Output the [x, y] coordinate of the center of the cell containing the given text.  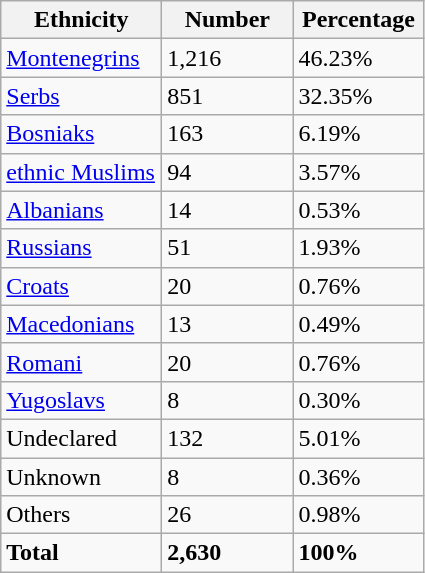
Others [82, 515]
0.53% [358, 210]
Montenegrins [82, 58]
32.35% [358, 96]
163 [228, 134]
Ethnicity [82, 20]
46.23% [358, 58]
94 [228, 172]
Number [228, 20]
3.57% [358, 172]
0.36% [358, 477]
1,216 [228, 58]
Percentage [358, 20]
13 [228, 324]
Macedonians [82, 324]
Albanians [82, 210]
Bosniaks [82, 134]
Yugoslavs [82, 400]
6.19% [358, 134]
14 [228, 210]
Croats [82, 286]
Romani [82, 362]
Total [82, 553]
51 [228, 248]
Russians [82, 248]
2,630 [228, 553]
0.30% [358, 400]
Undeclared [82, 438]
851 [228, 96]
1.93% [358, 248]
ethnic Muslims [82, 172]
5.01% [358, 438]
Unknown [82, 477]
26 [228, 515]
0.49% [358, 324]
Serbs [82, 96]
132 [228, 438]
0.98% [358, 515]
100% [358, 553]
